From the cell containing the given text, extract its center point as (X, Y) coordinate. 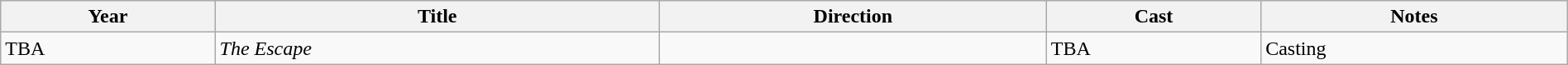
Year (108, 17)
Direction (853, 17)
Notes (1414, 17)
Casting (1414, 48)
Title (437, 17)
Cast (1153, 17)
The Escape (437, 48)
